Search for the cell housing the specified text and yield its [X, Y] center coordinate. 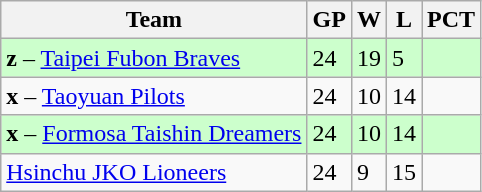
15 [404, 172]
PCT [452, 20]
x – Formosa Taishin Dreamers [154, 134]
Hsinchu JKO Lioneers [154, 172]
9 [368, 172]
W [368, 20]
5 [404, 58]
Team [154, 20]
L [404, 20]
z – Taipei Fubon Braves [154, 58]
x – Taoyuan Pilots [154, 96]
19 [368, 58]
GP [329, 20]
